Identify which cell holds the provided text, then report its (X, Y) central coordinate. 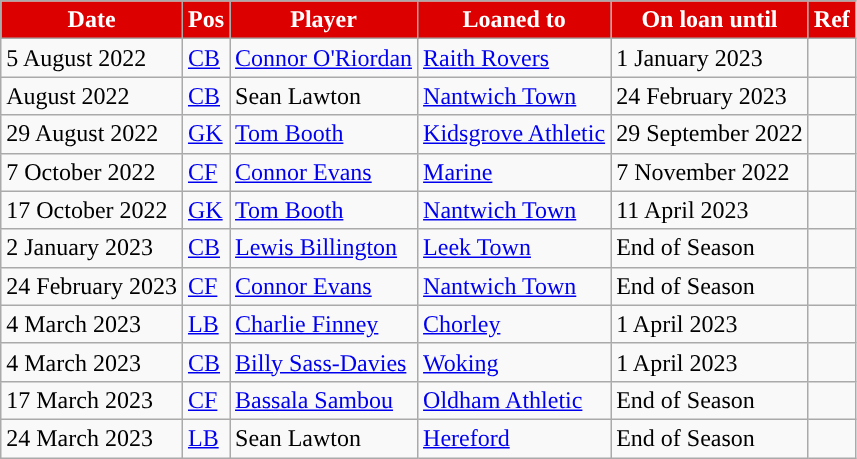
7 November 2022 (710, 172)
Bassala Sambou (324, 400)
On loan until (710, 20)
24 March 2023 (92, 438)
Lewis Billington (324, 248)
17 March 2023 (92, 400)
Woking (514, 362)
Pos (206, 20)
Oldham Athletic (514, 400)
Hereford (514, 438)
1 January 2023 (710, 58)
5 August 2022 (92, 58)
11 April 2023 (710, 210)
17 October 2022 (92, 210)
Connor O'Riordan (324, 58)
Kidsgrove Athletic (514, 134)
2 January 2023 (92, 248)
29 September 2022 (710, 134)
August 2022 (92, 96)
Marine (514, 172)
7 October 2022 (92, 172)
Leek Town (514, 248)
Loaned to (514, 20)
Ref (832, 20)
Chorley (514, 324)
Billy Sass-Davies (324, 362)
Raith Rovers (514, 58)
Date (92, 20)
Player (324, 20)
Charlie Finney (324, 324)
29 August 2022 (92, 134)
